Find where the given text appears and provide that cell's center as (x, y) coordinate. 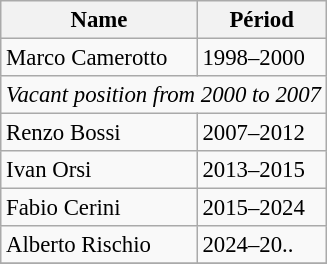
Renzo Bossi (99, 133)
Ivan Orsi (99, 170)
2013–2015 (262, 170)
Vacant position from 2000 to 2007 (164, 95)
Alberto Rischio (99, 245)
Marco Camerotto (99, 58)
1998–2000 (262, 58)
2007–2012 (262, 133)
2015–2024 (262, 208)
Fabio Cerini (99, 208)
Name (99, 20)
Périod (262, 20)
2024–20.. (262, 245)
